Scan for the cell matching the given text and deliver its (x, y) coordinate at center. 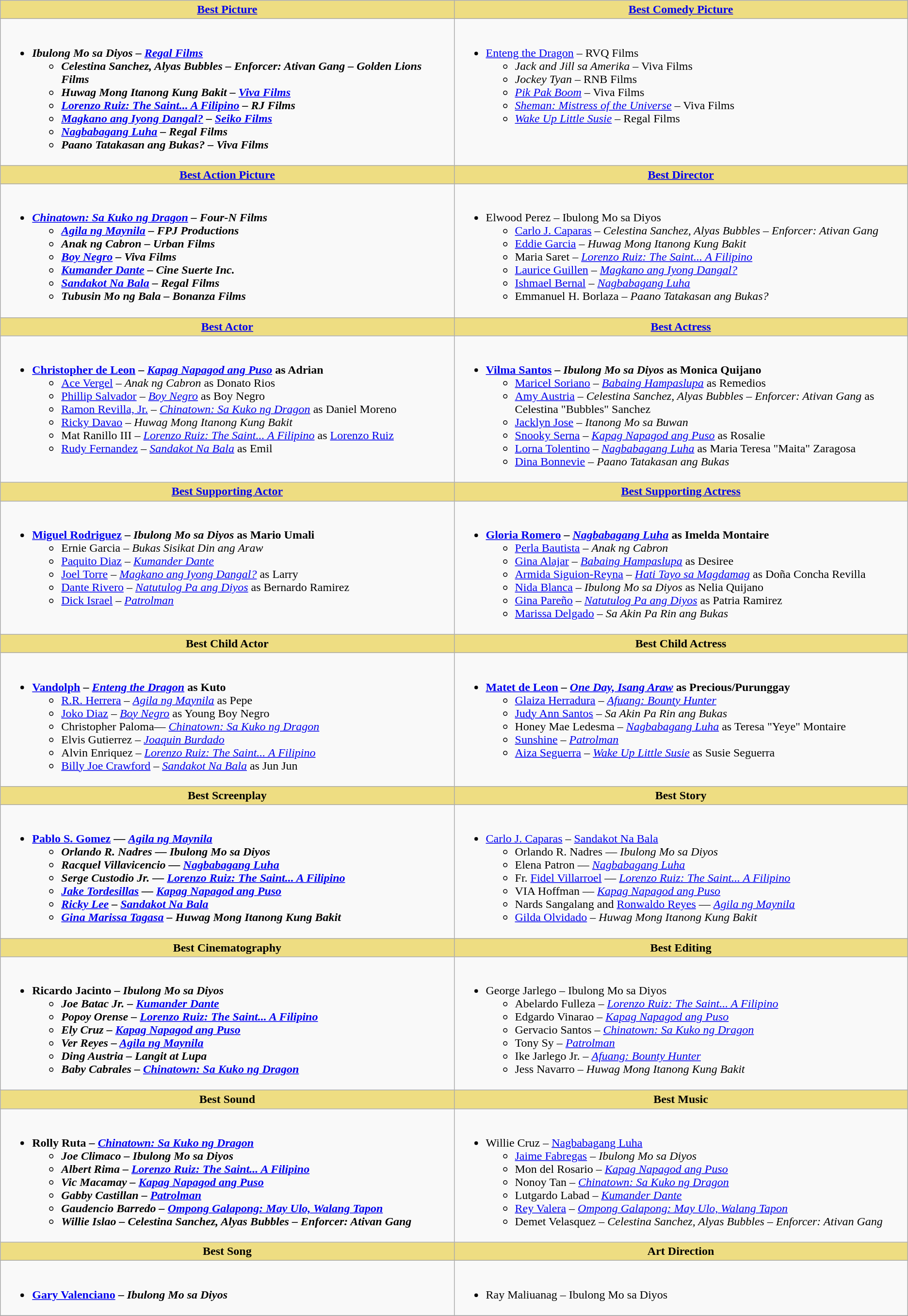
Best Child Actor (227, 643)
Art Direction (681, 1251)
Best Supporting Actress (681, 492)
Best Supporting Actor (227, 492)
Best Cinematography (227, 948)
Ray Maliuanag – Ibulong Mo sa Diyos (681, 1288)
Best Actress (681, 327)
Best Story (681, 795)
Best Action Picture (227, 175)
Best Director (681, 175)
Gary Valenciano – Ibulong Mo sa Diyos (227, 1288)
Best Editing (681, 948)
Best Comedy Picture (681, 10)
Best Picture (227, 10)
Best Music (681, 1100)
Best Sound (227, 1100)
Best Song (227, 1251)
Best Screenplay (227, 795)
Best Child Actress (681, 643)
Best Actor (227, 327)
